Search for the cell housing the specified text and yield its (X, Y) center coordinate. 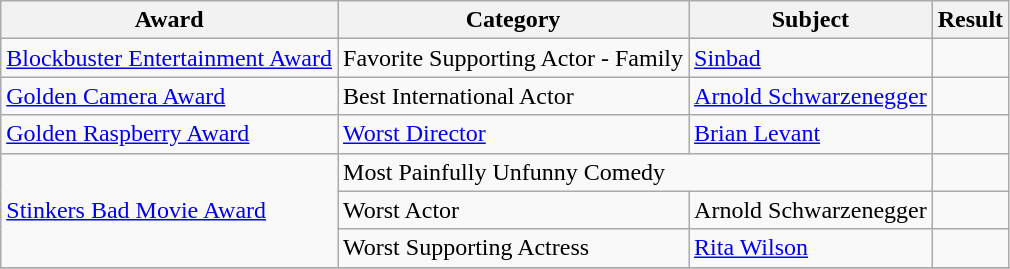
Worst Director (514, 134)
Category (514, 20)
Worst Supporting Actress (514, 248)
Blockbuster Entertainment Award (170, 58)
Sinbad (811, 58)
Award (170, 20)
Stinkers Bad Movie Award (170, 210)
Subject (811, 20)
Result (970, 20)
Favorite Supporting Actor - Family (514, 58)
Best International Actor (514, 96)
Most Painfully Unfunny Comedy (636, 172)
Golden Raspberry Award (170, 134)
Golden Camera Award (170, 96)
Worst Actor (514, 210)
Brian Levant (811, 134)
Rita Wilson (811, 248)
